Detect which cell encompasses the target text, then output its [X, Y] center coordinate. 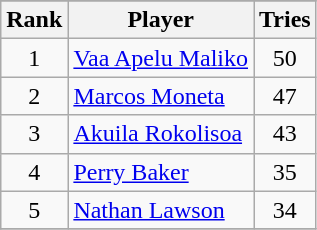
34 [286, 210]
Perry Baker [161, 172]
Player [161, 20]
35 [286, 172]
Tries [286, 20]
43 [286, 134]
47 [286, 96]
2 [34, 96]
Nathan Lawson [161, 210]
Vaa Apelu Maliko [161, 58]
3 [34, 134]
4 [34, 172]
5 [34, 210]
Rank [34, 20]
1 [34, 58]
Akuila Rokolisoa [161, 134]
50 [286, 58]
Marcos Moneta [161, 96]
